Identify which cell holds the provided text, then report its (x, y) central coordinate. 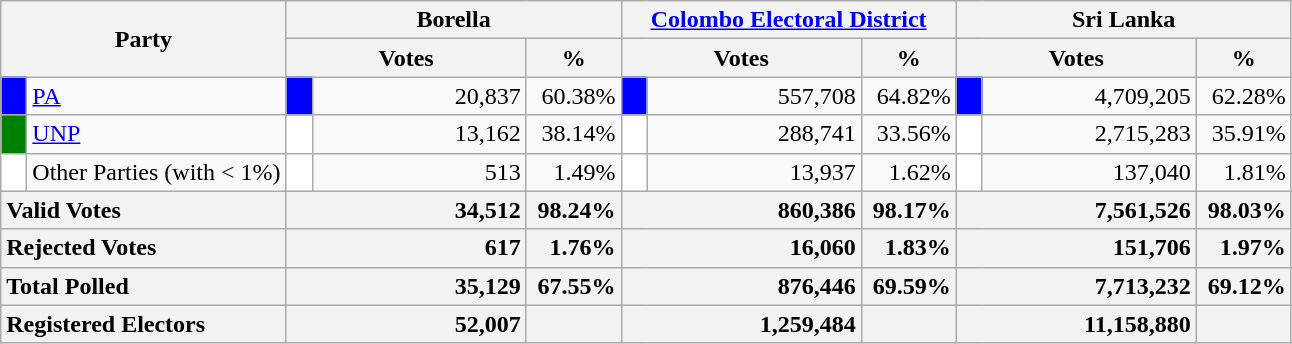
98.24% (574, 210)
1.97% (1244, 248)
60.38% (574, 96)
62.28% (1244, 96)
64.82% (908, 96)
Borella (454, 20)
1,259,484 (741, 324)
Party (144, 39)
Rejected Votes (144, 248)
617 (406, 248)
16,060 (741, 248)
52,007 (406, 324)
35.91% (1244, 134)
98.03% (1244, 210)
35,129 (406, 286)
137,040 (1089, 172)
69.59% (908, 286)
876,446 (741, 286)
Colombo Electoral District (788, 20)
288,741 (754, 134)
557,708 (754, 96)
4,709,205 (1089, 96)
34,512 (406, 210)
151,706 (1076, 248)
7,561,526 (1076, 210)
Total Polled (144, 286)
7,713,232 (1076, 286)
98.17% (908, 210)
1.83% (908, 248)
Other Parties (with < 1%) (156, 172)
33.56% (908, 134)
Registered Electors (144, 324)
PA (156, 96)
13,937 (754, 172)
1.76% (574, 248)
1.49% (574, 172)
UNP (156, 134)
11,158,880 (1076, 324)
2,715,283 (1089, 134)
860,386 (741, 210)
38.14% (574, 134)
Sri Lanka (1124, 20)
Valid Votes (144, 210)
1.62% (908, 172)
69.12% (1244, 286)
20,837 (419, 96)
1.81% (1244, 172)
67.55% (574, 286)
513 (419, 172)
13,162 (419, 134)
